From the cell containing the given text, extract its center point as [x, y] coordinate. 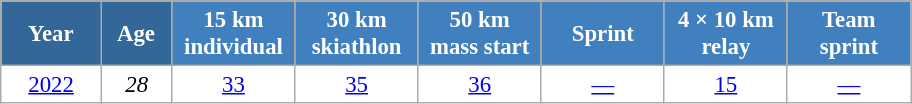
33 [234, 85]
50 km mass start [480, 34]
2022 [52, 85]
15 km individual [234, 34]
Sprint [602, 34]
35 [356, 85]
30 km skiathlon [356, 34]
Team sprint [848, 34]
Year [52, 34]
Age [136, 34]
15 [726, 85]
4 × 10 km relay [726, 34]
36 [480, 85]
28 [136, 85]
